Detect which cell encompasses the target text, then output its (x, y) center coordinate. 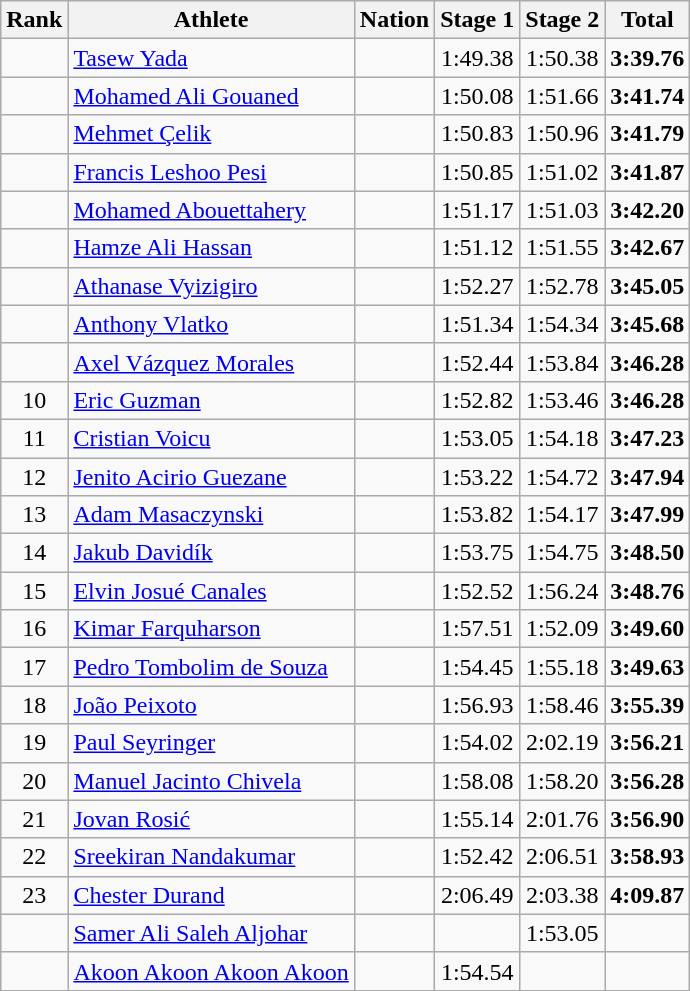
Athlete (211, 20)
1:51.12 (478, 248)
3:42.67 (648, 248)
1:54.18 (562, 438)
1:56.24 (562, 591)
1:51.03 (562, 210)
1:52.27 (478, 286)
1:55.14 (478, 819)
1:50.85 (478, 172)
3:42.20 (648, 210)
22 (34, 857)
Sreekiran Nandakumar (211, 857)
3:48.76 (648, 591)
1:52.82 (478, 400)
1:54.02 (478, 743)
1:50.38 (562, 58)
Nation (394, 20)
Athanase Vyizigiro (211, 286)
2:02.19 (562, 743)
Jovan Rosić (211, 819)
3:47.94 (648, 477)
Stage 2 (562, 20)
1:53.46 (562, 400)
2:01.76 (562, 819)
1:52.78 (562, 286)
1:58.20 (562, 781)
1:51.55 (562, 248)
3:55.39 (648, 705)
1:54.45 (478, 667)
18 (34, 705)
Adam Masaczynski (211, 515)
1:52.44 (478, 362)
19 (34, 743)
Rank (34, 20)
1:57.51 (478, 629)
Total (648, 20)
Tasew Yada (211, 58)
3:48.50 (648, 553)
1:49.38 (478, 58)
1:56.93 (478, 705)
12 (34, 477)
1:50.96 (562, 134)
21 (34, 819)
3:49.63 (648, 667)
1:58.46 (562, 705)
2:03.38 (562, 895)
3:49.60 (648, 629)
3:45.68 (648, 324)
Jakub Davidík (211, 553)
17 (34, 667)
Eric Guzman (211, 400)
10 (34, 400)
Samer Ali Saleh Aljohar (211, 933)
Akoon Akoon Akoon Akoon (211, 971)
Cristian Voicu (211, 438)
Elvin Josué Canales (211, 591)
16 (34, 629)
1:51.66 (562, 96)
Axel Vázquez Morales (211, 362)
1:54.54 (478, 971)
3:41.74 (648, 96)
1:53.22 (478, 477)
20 (34, 781)
3:56.21 (648, 743)
Mohamed Ali Gouaned (211, 96)
Mohamed Abouettahery (211, 210)
13 (34, 515)
3:39.76 (648, 58)
1:52.42 (478, 857)
3:56.90 (648, 819)
1:54.72 (562, 477)
11 (34, 438)
Pedro Tombolim de Souza (211, 667)
1:54.75 (562, 553)
1:54.34 (562, 324)
1:51.34 (478, 324)
1:51.02 (562, 172)
Jenito Acirio Guezane (211, 477)
1:50.83 (478, 134)
15 (34, 591)
1:51.17 (478, 210)
3:41.79 (648, 134)
4:09.87 (648, 895)
3:47.99 (648, 515)
Anthony Vlatko (211, 324)
1:53.82 (478, 515)
Mehmet Çelik (211, 134)
2:06.51 (562, 857)
3:41.87 (648, 172)
1:52.09 (562, 629)
João Peixoto (211, 705)
Francis Leshoo Pesi (211, 172)
1:52.52 (478, 591)
1:54.17 (562, 515)
Paul Seyringer (211, 743)
3:58.93 (648, 857)
3:45.05 (648, 286)
14 (34, 553)
Manuel Jacinto Chivela (211, 781)
1:53.75 (478, 553)
1:53.84 (562, 362)
2:06.49 (478, 895)
1:55.18 (562, 667)
Stage 1 (478, 20)
23 (34, 895)
3:56.28 (648, 781)
Chester Durand (211, 895)
Hamze Ali Hassan (211, 248)
1:50.08 (478, 96)
3:47.23 (648, 438)
Kimar Farquharson (211, 629)
1:58.08 (478, 781)
